Scan for the cell matching the given text and deliver its [x, y] coordinate at center. 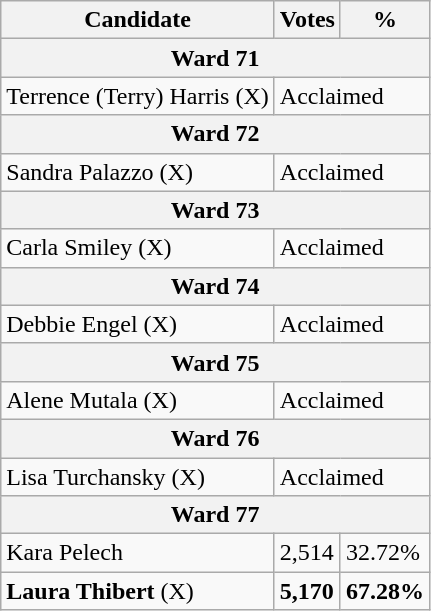
Ward 76 [216, 438]
2,514 [307, 553]
Ward 75 [216, 362]
Laura Thibert (X) [138, 591]
Ward 73 [216, 210]
67.28% [384, 591]
Carla Smiley (X) [138, 248]
Candidate [138, 20]
Ward 74 [216, 286]
Kara Pelech [138, 553]
Sandra Palazzo (X) [138, 172]
Votes [307, 20]
% [384, 20]
Ward 71 [216, 58]
Debbie Engel (X) [138, 324]
32.72% [384, 553]
5,170 [307, 591]
Lisa Turchansky (X) [138, 477]
Ward 72 [216, 134]
Terrence (Terry) Harris (X) [138, 96]
Ward 77 [216, 515]
Alene Mutala (X) [138, 400]
